From the cell containing the given text, extract its center point as (X, Y) coordinate. 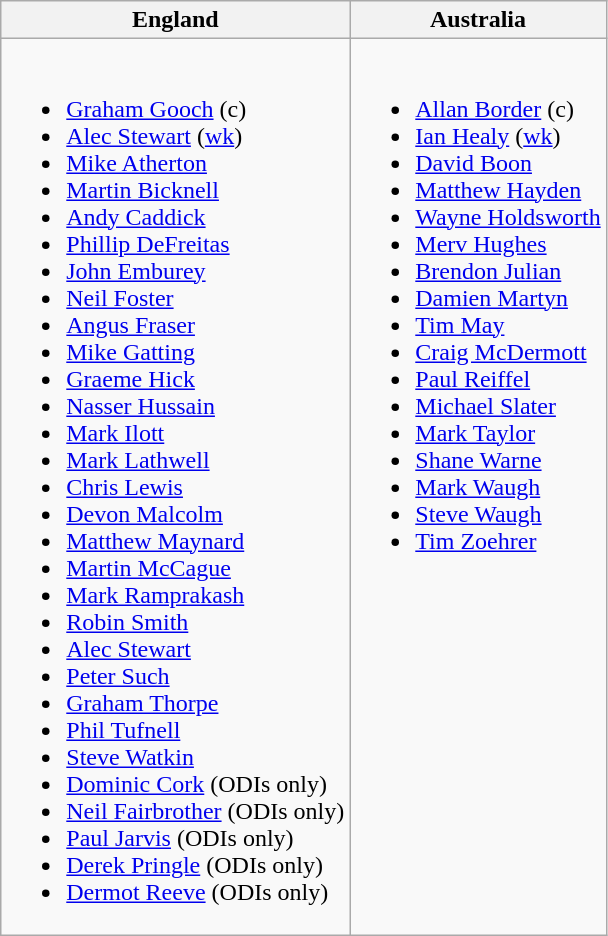
England (176, 20)
Australia (478, 20)
